Find where the given text appears and provide that cell's center as [X, Y] coordinate. 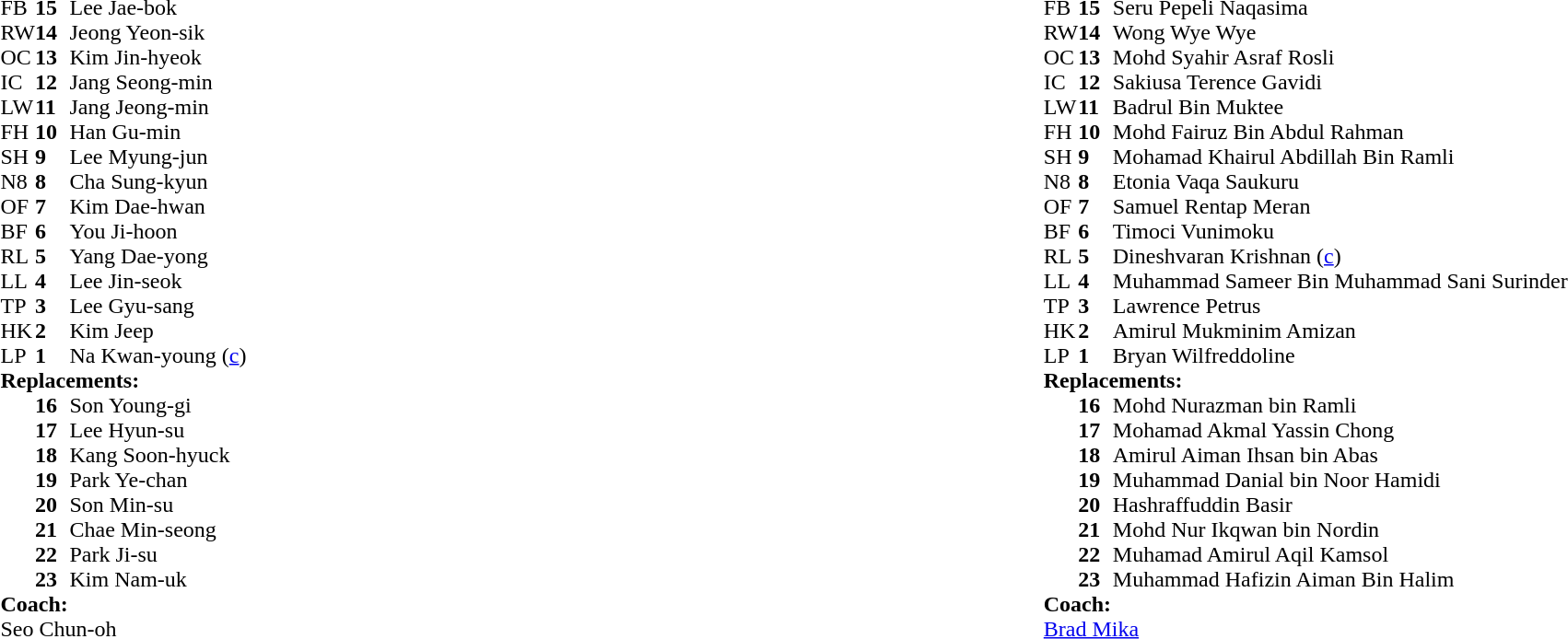
Kim Nam-uk [158, 580]
Hashraffuddin Basir [1340, 505]
Lawrence Petrus [1340, 306]
Mohd Nurazman bin Ramli [1340, 405]
Son Young-gi [158, 405]
Jang Seong-min [158, 83]
Lee Jin-seok [158, 282]
Muhamad Amirul Aqil Kamsol [1340, 554]
Cha Sung-kyun [158, 182]
Mohamad Akmal Yassin Chong [1340, 431]
Badrul Bin Muktee [1340, 107]
Wong Wye Wye [1340, 33]
Lee Myung-jun [158, 157]
Muhammad Sameer Bin Muhammad Sani Surinder [1340, 282]
Muhammad Hafizin Aiman Bin Halim [1340, 580]
Lee Gyu-sang [158, 306]
Kim Dae-hwan [158, 206]
Kim Jeep [158, 331]
You Ji-hoon [158, 232]
Dineshvaran Krishnan (c) [1340, 256]
Yang Dae-yong [158, 256]
Mohd Syahir Asraf Rosli [1340, 57]
Kim Jin-hyeok [158, 57]
Sakiusa Terence Gavidi [1340, 83]
Jang Jeong-min [158, 107]
Park Ji-su [158, 554]
Muhammad Danial bin Noor Hamidi [1340, 481]
Mohd Fairuz Bin Abdul Rahman [1340, 133]
Etonia Vaqa Saukuru [1340, 182]
Bryan Wilfreddoline [1340, 355]
Kang Soon-hyuck [158, 455]
Han Gu-min [158, 133]
Son Min-su [158, 505]
Lee Hyun-su [158, 431]
Na Kwan-young (c) [158, 355]
Jeong Yeon-sik [158, 33]
Timoci Vunimoku [1340, 232]
Chae Min-seong [158, 530]
Mohd Nur Ikqwan bin Nordin [1340, 530]
Mohamad Khairul Abdillah Bin Ramli [1340, 157]
Amirul Mukminim Amizan [1340, 331]
Park Ye-chan [158, 481]
Samuel Rentap Meran [1340, 206]
Amirul Aiman Ihsan bin Abas [1340, 455]
